Detect which cell encompasses the target text, then output its [x, y] center coordinate. 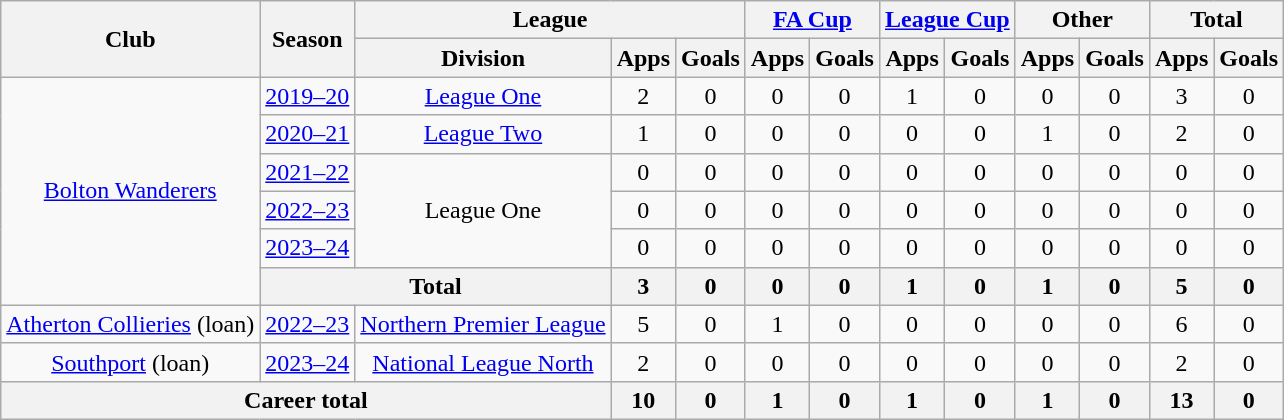
13 [1181, 400]
10 [643, 400]
Bolton Wanderers [130, 191]
Career total [306, 400]
League [550, 20]
FA Cup [812, 20]
2020–21 [308, 134]
League Two [483, 134]
Season [308, 39]
Division [483, 58]
2021–22 [308, 172]
6 [1181, 324]
Other [1082, 20]
Northern Premier League [483, 324]
Club [130, 39]
Atherton Collieries (loan) [130, 324]
National League North [483, 362]
Southport (loan) [130, 362]
League Cup [947, 20]
2019–20 [308, 96]
